Scan for the cell matching the given text and deliver its (X, Y) coordinate at center. 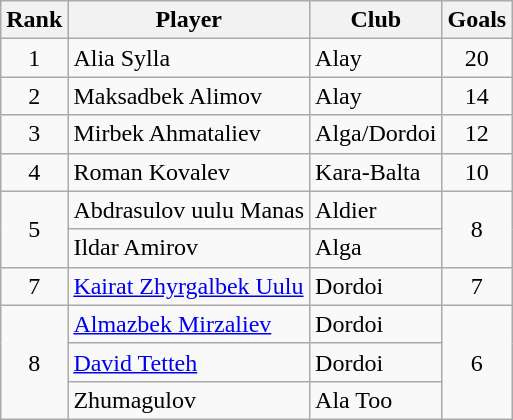
Ildar Amirov (189, 248)
Roman Kovalev (189, 172)
Maksadbek Alimov (189, 96)
Aldier (376, 210)
Alga/Dordoi (376, 134)
Rank (34, 20)
Kara-Balta (376, 172)
4 (34, 172)
Abdrasulov uulu Manas (189, 210)
14 (477, 96)
3 (34, 134)
5 (34, 229)
Club (376, 20)
10 (477, 172)
Player (189, 20)
1 (34, 58)
Mirbek Ahmataliev (189, 134)
David Tetteh (189, 362)
2 (34, 96)
20 (477, 58)
Goals (477, 20)
Almazbek Mirzaliev (189, 324)
Alga (376, 248)
Ala Too (376, 400)
Kairat Zhyrgalbek Uulu (189, 286)
6 (477, 362)
Alia Sylla (189, 58)
Zhumagulov (189, 400)
12 (477, 134)
